Return [X, Y] of the center of cell containing provided text 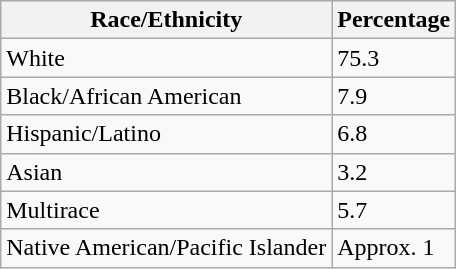
6.8 [394, 134]
Approx. 1 [394, 248]
Black/African American [166, 96]
75.3 [394, 58]
Native American/Pacific Islander [166, 248]
5.7 [394, 210]
Multirace [166, 210]
White [166, 58]
Percentage [394, 20]
3.2 [394, 172]
Race/Ethnicity [166, 20]
Asian [166, 172]
7.9 [394, 96]
Hispanic/Latino [166, 134]
